Scan for the cell matching the given text and deliver its (X, Y) coordinate at center. 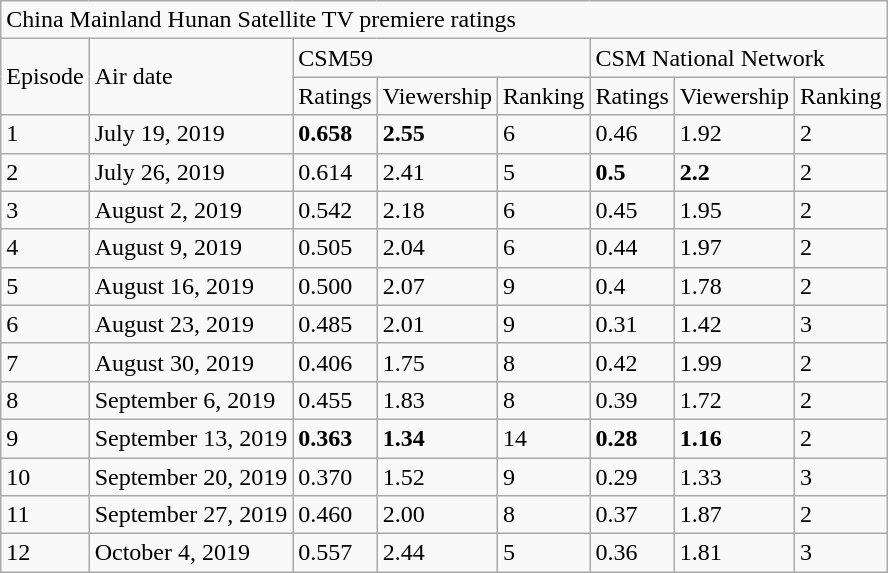
September 13, 2019 (191, 438)
11 (45, 515)
August 30, 2019 (191, 362)
1.87 (734, 515)
October 4, 2019 (191, 553)
0.28 (632, 438)
0.37 (632, 515)
1.97 (734, 248)
2.01 (437, 324)
1.83 (437, 400)
2.55 (437, 134)
0.557 (335, 553)
0.45 (632, 210)
2.44 (437, 553)
1.92 (734, 134)
China Mainland Hunan Satellite TV premiere ratings (444, 20)
July 26, 2019 (191, 172)
Air date (191, 77)
0.455 (335, 400)
September 27, 2019 (191, 515)
2.18 (437, 210)
0.370 (335, 477)
14 (543, 438)
1.95 (734, 210)
0.614 (335, 172)
CSM National Network (738, 58)
0.485 (335, 324)
1.34 (437, 438)
0.658 (335, 134)
2.04 (437, 248)
August 23, 2019 (191, 324)
0.363 (335, 438)
1.33 (734, 477)
August 9, 2019 (191, 248)
September 6, 2019 (191, 400)
1.72 (734, 400)
0.5 (632, 172)
2.07 (437, 286)
0.31 (632, 324)
0.406 (335, 362)
1.99 (734, 362)
1.78 (734, 286)
0.29 (632, 477)
2.00 (437, 515)
August 16, 2019 (191, 286)
2.41 (437, 172)
September 20, 2019 (191, 477)
0.4 (632, 286)
12 (45, 553)
1.16 (734, 438)
CSM59 (442, 58)
7 (45, 362)
0.542 (335, 210)
1.75 (437, 362)
0.46 (632, 134)
1 (45, 134)
0.460 (335, 515)
0.39 (632, 400)
August 2, 2019 (191, 210)
0.500 (335, 286)
0.44 (632, 248)
Episode (45, 77)
0.42 (632, 362)
July 19, 2019 (191, 134)
2.2 (734, 172)
1.52 (437, 477)
4 (45, 248)
0.505 (335, 248)
1.81 (734, 553)
1.42 (734, 324)
0.36 (632, 553)
10 (45, 477)
